Identify which cell holds the provided text, then report its (x, y) central coordinate. 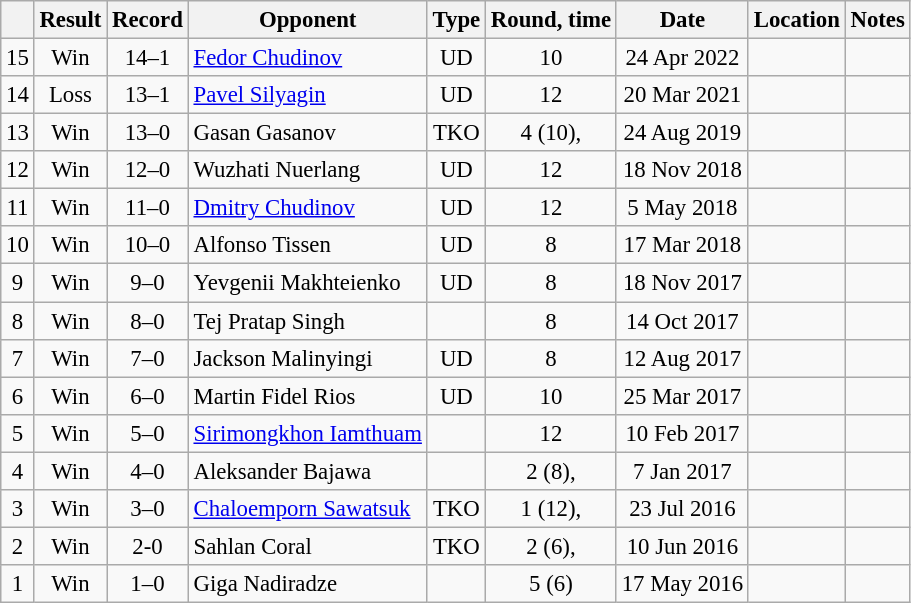
Record (148, 20)
Sahlan Coral (308, 546)
Loss (70, 95)
Martin Fidel Rios (308, 396)
1–0 (148, 584)
4–0 (148, 471)
Notes (878, 20)
Location (796, 20)
Chaloemporn Sawatsuk (308, 509)
1 (18, 584)
18 Nov 2017 (682, 283)
25 Mar 2017 (682, 396)
13 (18, 133)
3 (18, 509)
Opponent (308, 20)
Yevgenii Makhteienko (308, 283)
5 (18, 433)
Alfonso Tissen (308, 245)
7 Jan 2017 (682, 471)
11 (18, 208)
11–0 (148, 208)
9–0 (148, 283)
2 (18, 546)
20 Mar 2021 (682, 95)
14–1 (148, 58)
Tej Pratap Singh (308, 321)
10 Jun 2016 (682, 546)
Jackson Malinyingi (308, 358)
2 (8), (552, 471)
4 (10), (552, 133)
12 Aug 2017 (682, 358)
Sirimongkhon Iamthuam (308, 433)
2 (6), (552, 546)
10–0 (148, 245)
24 Apr 2022 (682, 58)
5 (6) (552, 584)
3–0 (148, 509)
6–0 (148, 396)
Dmitry Chudinov (308, 208)
24 Aug 2019 (682, 133)
10 Feb 2017 (682, 433)
9 (18, 283)
Type (456, 20)
Date (682, 20)
12–0 (148, 170)
Giga Nadiradze (308, 584)
8–0 (148, 321)
13–0 (148, 133)
23 Jul 2016 (682, 509)
6 (18, 396)
Aleksander Bajawa (308, 471)
7–0 (148, 358)
Wuzhati Nuerlang (308, 170)
Round, time (552, 20)
17 May 2016 (682, 584)
Result (70, 20)
18 Nov 2018 (682, 170)
15 (18, 58)
2-0 (148, 546)
14 Oct 2017 (682, 321)
5–0 (148, 433)
7 (18, 358)
Pavel Silyagin (308, 95)
Gasan Gasanov (308, 133)
Fedor Chudinov (308, 58)
14 (18, 95)
4 (18, 471)
1 (12), (552, 509)
5 May 2018 (682, 208)
13–1 (148, 95)
17 Mar 2018 (682, 245)
